Locate the cell with the specified text and output its [x, y] center coordinate. 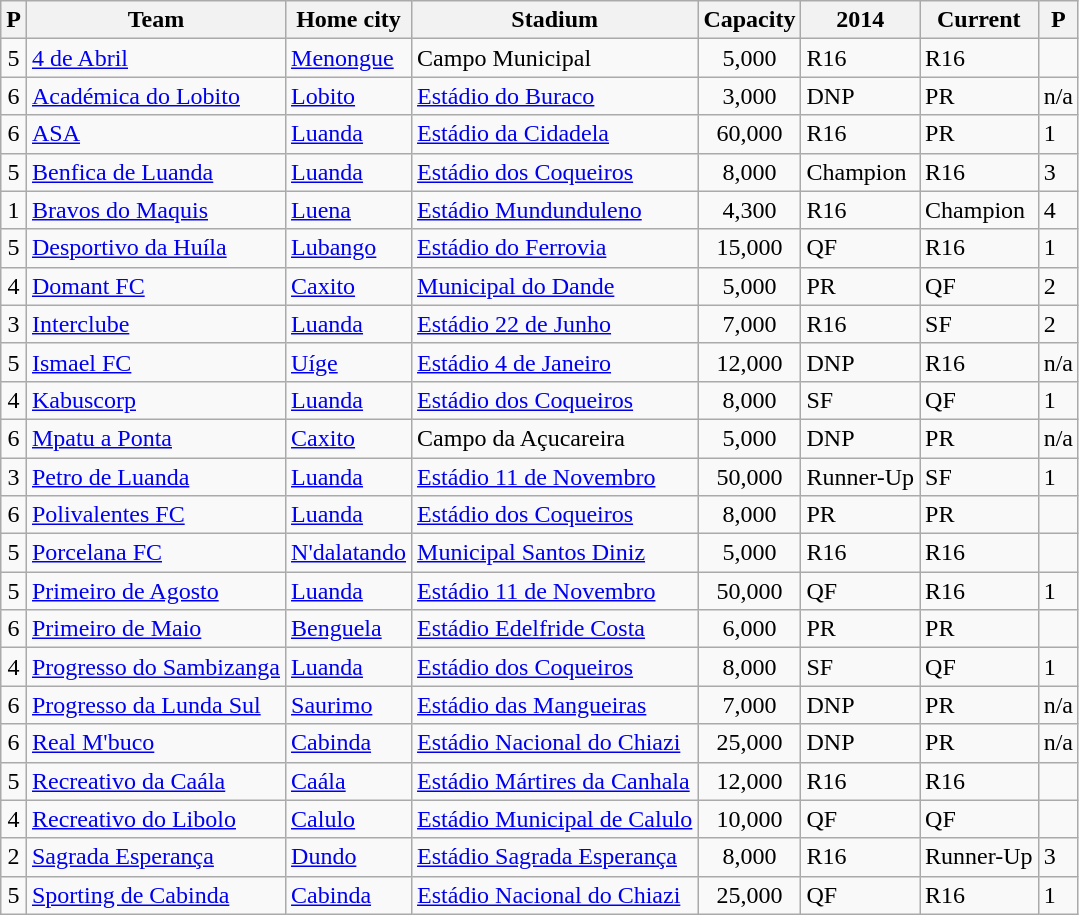
Recreativo da Caála [156, 781]
Desportivo da Huíla [156, 248]
Team [156, 20]
Current [980, 20]
Porcelana FC [156, 553]
Saurimo [349, 705]
Stadium [555, 20]
Ismael FC [156, 362]
Luena [349, 210]
Estádio do Buraco [555, 96]
Estádio 4 de Janeiro [555, 362]
Benguela [349, 629]
Mpatu a Ponta [156, 438]
Estádio das Mangueiras [555, 705]
15,000 [750, 248]
Estádio Sagrada Esperança [555, 857]
Estádio Mártires da Canhala [555, 781]
Recreativo do Libolo [156, 819]
3,000 [750, 96]
Interclube [156, 324]
4 de Abril [156, 58]
Lobito [349, 96]
Benfica de Luanda [156, 172]
Estádio Edelfride Costa [555, 629]
Sagrada Esperança [156, 857]
ASA [156, 134]
Home city [349, 20]
Uíge [349, 362]
Progresso do Sambizanga [156, 667]
Polivalentes FC [156, 515]
Caála [349, 781]
6,000 [750, 629]
Estádio do Ferrovia [555, 248]
Estádio 22 de Junho [555, 324]
Campo da Açucareira [555, 438]
Kabuscorp [156, 400]
Lubango [349, 248]
N'dalatando [349, 553]
Primeiro de Maio [156, 629]
Municipal Santos Diniz [555, 553]
Calulo [349, 819]
Sporting de Cabinda [156, 895]
Dundo [349, 857]
Primeiro de Agosto [156, 591]
10,000 [750, 819]
Académica do Lobito [156, 96]
Menongue [349, 58]
Bravos do Maquis [156, 210]
Petro de Luanda [156, 477]
Estádio Mundunduleno [555, 210]
Campo Municipal [555, 58]
Progresso da Lunda Sul [156, 705]
2014 [860, 20]
60,000 [750, 134]
Municipal do Dande [555, 286]
Estádio da Cidadela [555, 134]
Domant FC [156, 286]
Capacity [750, 20]
4,300 [750, 210]
Real M'buco [156, 743]
Estádio Municipal de Calulo [555, 819]
